Provide the (X, Y) coordinate of the cell's center where the given text is located.  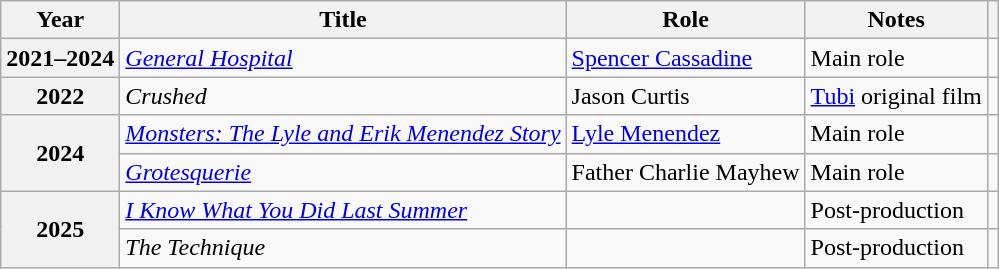
Jason Curtis (686, 96)
Role (686, 20)
Spencer Cassadine (686, 58)
2025 (60, 229)
The Technique (343, 248)
2024 (60, 153)
Crushed (343, 96)
Year (60, 20)
Tubi original film (896, 96)
General Hospital (343, 58)
Grotesquerie (343, 172)
2022 (60, 96)
Title (343, 20)
2021–2024 (60, 58)
Father Charlie Mayhew (686, 172)
I Know What You Did Last Summer (343, 210)
Notes (896, 20)
Lyle Menendez (686, 134)
Monsters: The Lyle and Erik Menendez Story (343, 134)
